Pinpoint the cell where the given text exists, returning its [x, y] midpoint coordinate. 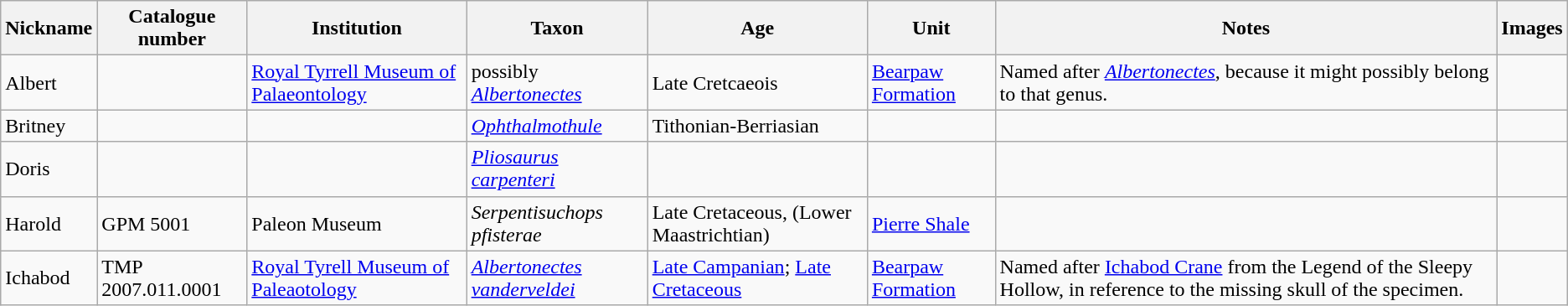
Institution [357, 29]
Britney [49, 126]
Late Cretcaeois [757, 82]
Named after Albertonectes, because it might possibly belong to that genus. [1246, 82]
possibly Albertonectes [557, 82]
Serpentisuchops pfisterae [557, 223]
Images [1532, 29]
Ichabod [49, 278]
Unit [931, 29]
Albert [49, 82]
Age [757, 29]
Late Cretaceous, (Lower Maastrichtian) [757, 223]
GPM 5001 [173, 223]
Notes [1246, 29]
Harold [49, 223]
Pierre Shale [931, 223]
Ophthalmothule [557, 126]
Paleon Museum [357, 223]
Tithonian-Berriasian [757, 126]
Doris [49, 169]
Taxon [557, 29]
Named after Ichabod Crane from the Legend of the Sleepy Hollow, in reference to the missing skull of the specimen. [1246, 278]
Royal Tyrrell Museum of Palaeontology [357, 82]
Royal Tyrell Museum of Paleaotology [357, 278]
Late Campanian; Late Cretaceous [757, 278]
Nickname [49, 29]
Pliosaurus carpenteri [557, 169]
Albertonectes vanderveldei [557, 278]
Catalogue number [173, 29]
TMP 2007.011.0001 [173, 278]
